Scan for the cell matching the given text and deliver its [x, y] coordinate at center. 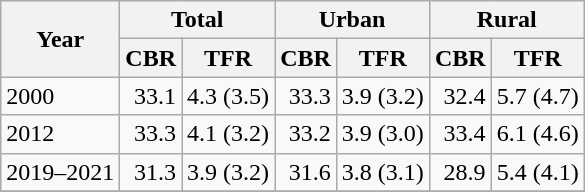
3.8 (3.1) [382, 172]
2000 [60, 96]
Rural [506, 20]
33.2 [306, 134]
28.9 [460, 172]
Total [198, 20]
5.7 (4.7) [538, 96]
3.9 (3.0) [382, 134]
2019–2021 [60, 172]
6.1 (4.6) [538, 134]
4.3 (3.5) [228, 96]
32.4 [460, 96]
2012 [60, 134]
31.6 [306, 172]
33.1 [151, 96]
Urban [352, 20]
33.4 [460, 134]
31.3 [151, 172]
4.1 (3.2) [228, 134]
Year [60, 39]
5.4 (4.1) [538, 172]
